Return (X, Y) of the center of cell containing provided text 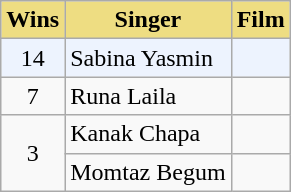
7 (33, 96)
Wins (33, 20)
Runa Laila (148, 96)
Sabina Yasmin (148, 58)
Kanak Chapa (148, 134)
Film (260, 20)
3 (33, 153)
Singer (148, 20)
Momtaz Begum (148, 172)
14 (33, 58)
